Capture the cell that displays the provided text and extract its (x, y) central coordinate. 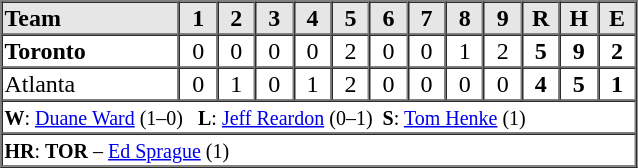
3 (274, 18)
Atlanta (91, 84)
Team (91, 18)
H (579, 18)
HR: TOR – Ed Sprague (1) (319, 150)
Toronto (91, 50)
6 (388, 18)
8 (465, 18)
E (617, 18)
7 (427, 18)
W: Duane Ward (1–0) L: Jeff Reardon (0–1) S: Tom Henke (1) (319, 116)
R (541, 18)
